Find where the given text appears and provide that cell's center as (x, y) coordinate. 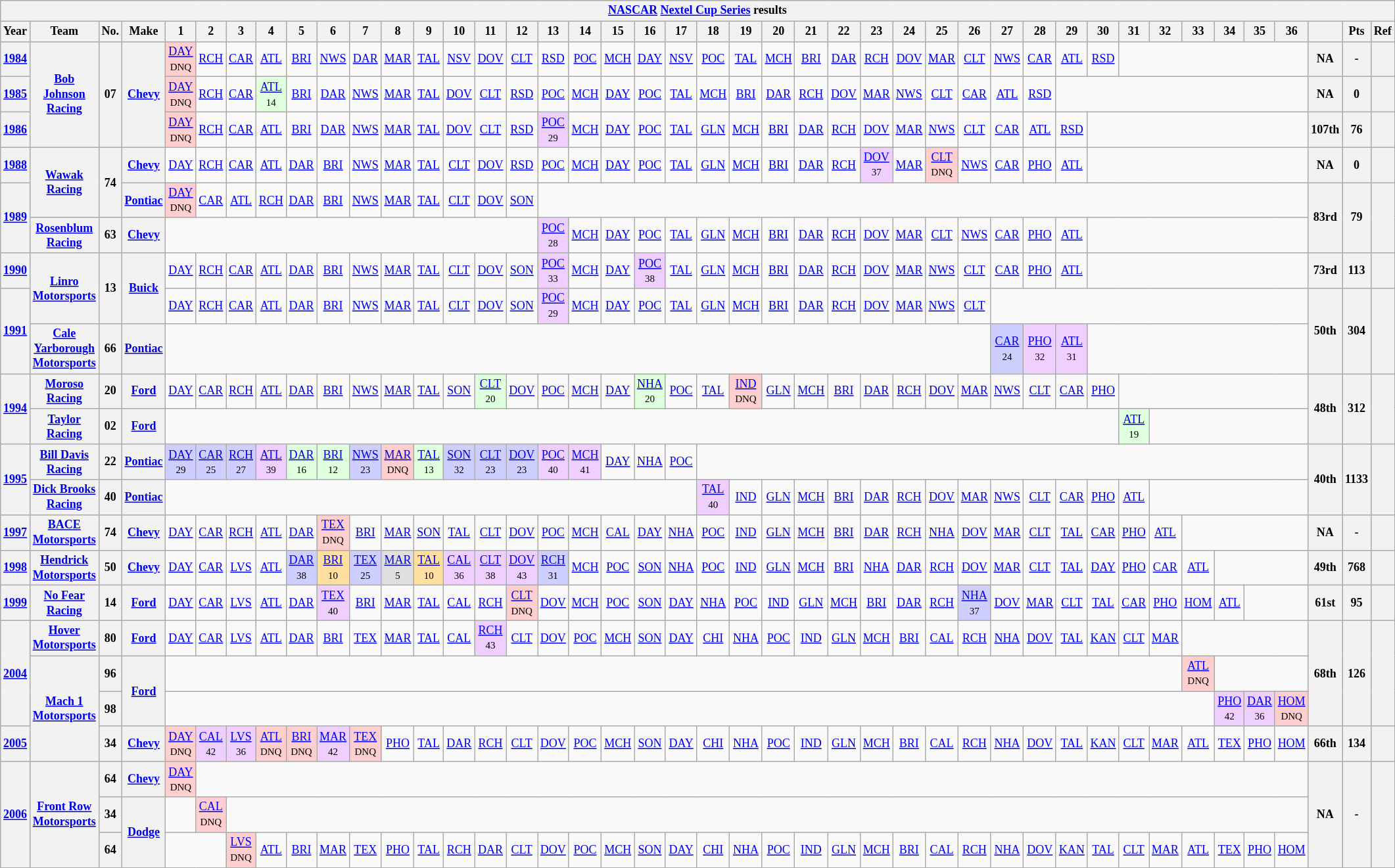
15 (618, 32)
96 (110, 674)
29 (1072, 32)
Hover Motorsports (64, 638)
98 (110, 709)
DAR16 (301, 462)
07 (110, 95)
TEX25 (366, 568)
1986 (16, 129)
1990 (16, 271)
40 (110, 497)
26 (974, 32)
RCH31 (554, 568)
Moroso Racing (64, 392)
Bob Johnson Racing (64, 95)
36 (1291, 32)
17 (681, 32)
3 (241, 32)
63 (110, 235)
76 (1357, 129)
LVSDNQ (241, 850)
134 (1357, 744)
Team (64, 32)
79 (1357, 218)
INDDNQ (746, 392)
MAR5 (398, 568)
50 (110, 568)
NHA37 (974, 603)
CLT38 (490, 568)
Bill Davis Racing (64, 462)
1999 (16, 603)
1984 (16, 59)
CAL36 (460, 568)
Year (16, 32)
66th (1325, 744)
40th (1325, 480)
31 (1134, 32)
CLT23 (490, 462)
PHO32 (1040, 348)
1988 (16, 165)
83rd (1325, 218)
DOV37 (876, 165)
Dick Brooks Racing (64, 497)
27 (1007, 32)
61st (1325, 603)
Front Row Motorsports (64, 815)
Dodge (143, 832)
MCH41 (585, 462)
18 (713, 32)
DOV43 (522, 568)
RCH43 (490, 638)
Buick (143, 288)
2005 (16, 744)
TAL10 (429, 568)
Pts (1357, 32)
02 (110, 426)
6 (333, 32)
CLT20 (490, 392)
304 (1357, 331)
Linro Motorsports (64, 288)
49th (1325, 568)
33 (1198, 32)
ATL39 (271, 462)
DOV23 (522, 462)
9 (429, 32)
5 (301, 32)
50th (1325, 331)
28 (1040, 32)
SON32 (460, 462)
ATL14 (271, 95)
MAR42 (333, 744)
NHA20 (650, 392)
48th (1325, 409)
CAR25 (211, 462)
POC40 (554, 462)
2004 (16, 673)
ATL19 (1134, 426)
LVS36 (241, 744)
DAR38 (301, 568)
DAR36 (1260, 709)
19 (746, 32)
RCH27 (241, 462)
BRI12 (333, 462)
POC33 (554, 271)
NASCAR Nextel Cup Series results (697, 11)
80 (110, 638)
HOMDNQ (1291, 709)
1985 (16, 95)
CAL42 (211, 744)
PHO42 (1229, 709)
73rd (1325, 271)
21 (811, 32)
66 (110, 348)
BRIDNQ (301, 744)
MARDNQ (398, 462)
7 (366, 32)
1997 (16, 532)
BRI10 (333, 568)
2 (211, 32)
11 (490, 32)
No Fear Racing (64, 603)
8 (398, 32)
CAR24 (1007, 348)
CALDNQ (211, 815)
24 (909, 32)
1994 (16, 409)
ATL31 (1072, 348)
TEX40 (333, 603)
Rosenblum Racing (64, 235)
NWS23 (366, 462)
Make (143, 32)
Ref (1383, 32)
1998 (16, 568)
TAL13 (429, 462)
1 (181, 32)
30 (1103, 32)
BACE Motorsports (64, 532)
POC38 (650, 271)
312 (1357, 409)
10 (460, 32)
Taylor Racing (64, 426)
POC28 (554, 235)
1991 (16, 331)
107th (1325, 129)
768 (1357, 568)
32 (1166, 32)
126 (1357, 673)
Cale Yarborough Motorsports (64, 348)
95 (1357, 603)
23 (876, 32)
2006 (16, 815)
Hendrick Motorsports (64, 568)
Wawak Racing (64, 183)
1995 (16, 480)
16 (650, 32)
1989 (16, 218)
4 (271, 32)
Mach 1 Motorsports (64, 708)
DAY29 (181, 462)
113 (1357, 271)
68th (1325, 673)
1133 (1357, 480)
No. (110, 32)
35 (1260, 32)
12 (522, 32)
TAL40 (713, 497)
25 (942, 32)
